Return the [x, y] coordinate for the center point of the cell that contains the specified text.  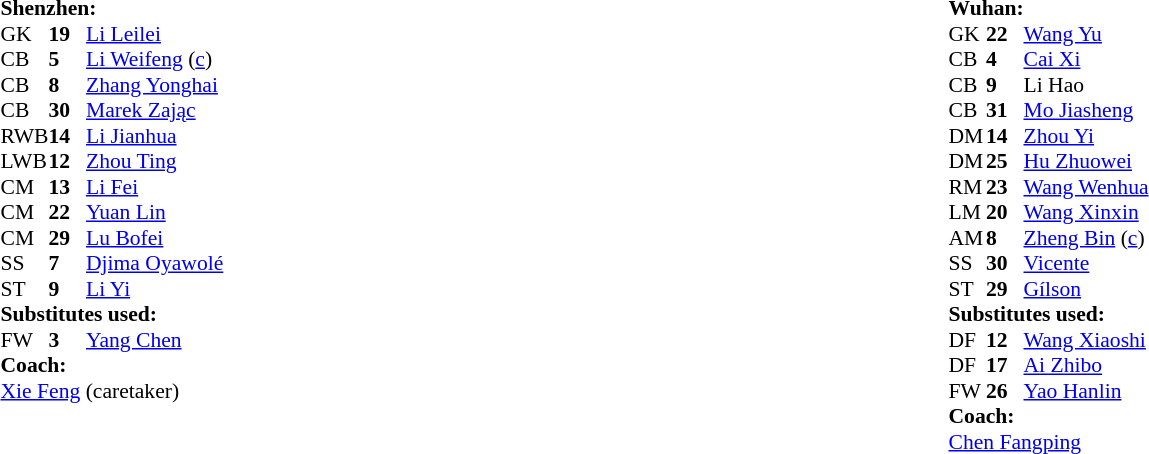
LM [967, 213]
RWB [24, 136]
23 [1005, 187]
Zhang Yonghai [154, 85]
17 [1005, 365]
Wang Wenhua [1086, 187]
Vicente [1086, 263]
Yang Chen [154, 340]
Zhou Ting [154, 161]
Hu Zhuowei [1086, 161]
Ai Zhibo [1086, 365]
19 [67, 34]
Wang Xinxin [1086, 213]
20 [1005, 213]
4 [1005, 59]
3 [67, 340]
Marek Zając [154, 111]
Zheng Bin (c) [1086, 238]
LWB [24, 161]
Li Hao [1086, 85]
Djima Oyawolé [154, 263]
Cai Xi [1086, 59]
Yuan Lin [154, 213]
26 [1005, 391]
Wang Xiaoshi [1086, 340]
Zhou Yi [1086, 136]
13 [67, 187]
Li Yi [154, 289]
RM [967, 187]
AM [967, 238]
Wang Yu [1086, 34]
Lu Bofei [154, 238]
25 [1005, 161]
Gílson [1086, 289]
Mo Jiasheng [1086, 111]
Xie Feng (caretaker) [112, 391]
Li Jianhua [154, 136]
Li Fei [154, 187]
5 [67, 59]
Li Leilei [154, 34]
7 [67, 263]
Li Weifeng (c) [154, 59]
Yao Hanlin [1086, 391]
31 [1005, 111]
